Search for the cell housing the specified text and yield its (X, Y) center coordinate. 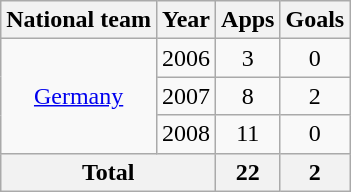
Germany (79, 96)
2007 (186, 96)
2006 (186, 58)
Year (186, 20)
Apps (248, 20)
3 (248, 58)
22 (248, 172)
Total (108, 172)
8 (248, 96)
National team (79, 20)
2008 (186, 134)
Goals (315, 20)
11 (248, 134)
